Determine the (x, y) coordinate at the center of the cell enclosing the given text.  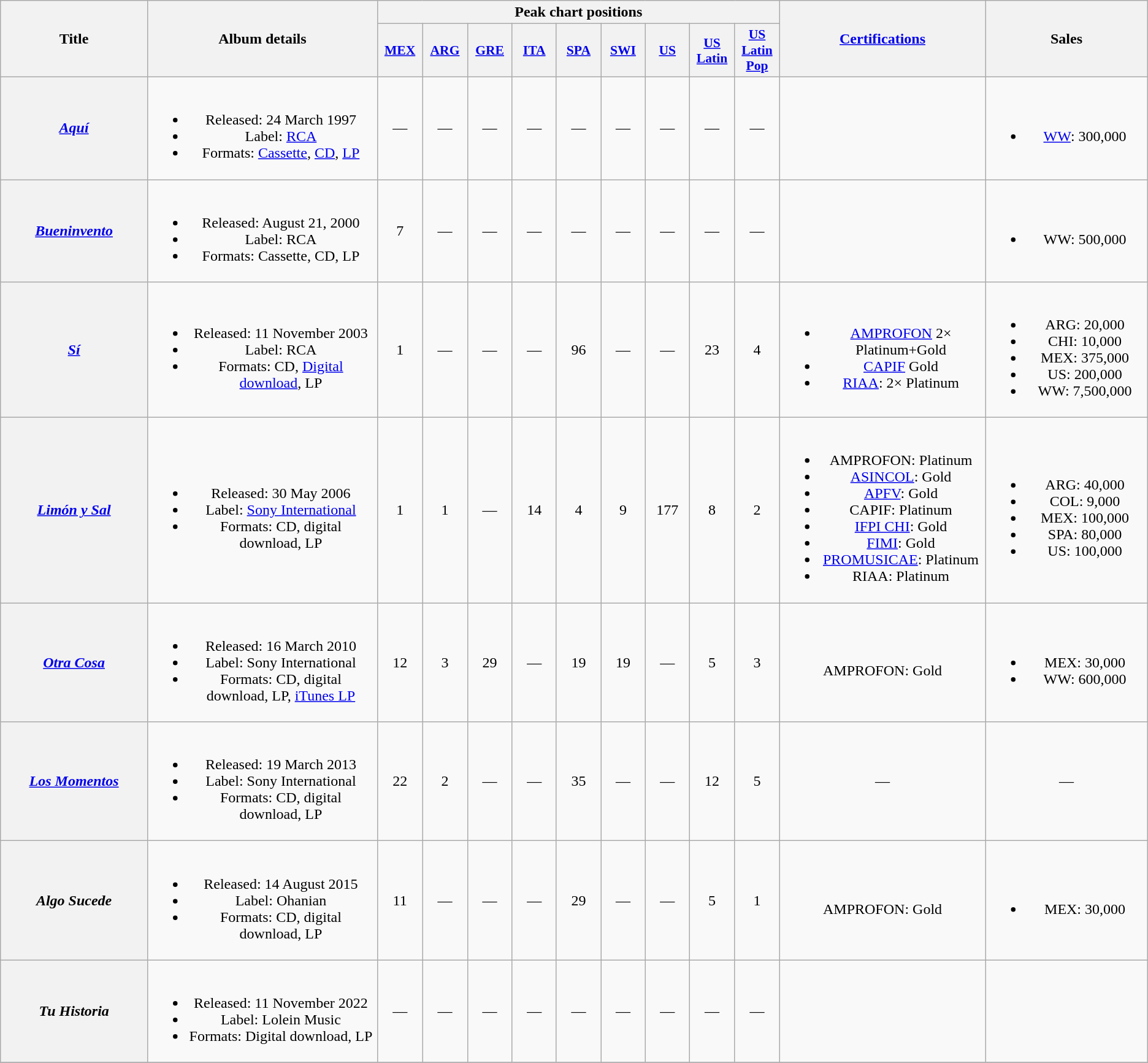
Album details (262, 39)
Aquí (74, 128)
ARG: 20,000CHI: 10,000MEX: 375,000US: 200,000WW: 7,500,000 (1066, 350)
SPA (578, 50)
35 (578, 781)
Tu Historia (74, 1011)
Certifications (882, 39)
AMPROFON: PlatinumASINCOL: GoldAPFV: GoldCAPIF: PlatinumIFPI CHI: GoldFIMI: GoldPROMUSICAE: PlatinumRIAA: Platinum (882, 510)
Algo Sucede (74, 900)
Released: 30 May 2006Label: Sony InternationalFormats: CD, digital download, LP (262, 510)
US Latin (711, 50)
ARG: 40,000COL: 9,000 MEX: 100,000SPA: 80,000US: 100,000 (1066, 510)
Released: 11 November 2022Label: Lolein MusicFormats: Digital download, LP (262, 1011)
MEX: 30,000WW: 600,000 (1066, 662)
Title (74, 39)
22 (400, 781)
US Latin Pop (757, 50)
Released: 19 March 2013Label: Sony InternationalFormats: CD, digital download, LP (262, 781)
US (667, 50)
Bueninvento (74, 231)
ARG (445, 50)
Los Momentos (74, 781)
Sales (1066, 39)
Sí (74, 350)
8 (711, 510)
96 (578, 350)
Released: 24 March 1997Label: RCAFormats: Cassette, CD, LP (262, 128)
MEX: 30,000 (1066, 900)
14 (534, 510)
MEX (400, 50)
AMPROFON 2× Platinum+GoldCAPIF GoldRIAA: 2× Platinum (882, 350)
SWI (623, 50)
WW: 300,000 (1066, 128)
WW: 500,000 (1066, 231)
Released: 11 November 2003Label: RCAFormats: CD, Digital download, LP (262, 350)
Released: 16 March 2010Label: Sony InternationalFormats: CD, digital download, LP, iTunes LP (262, 662)
Released: 14 August 2015Label: OhanianFormats: CD, digital download, LP (262, 900)
Peak chart positions (578, 12)
23 (711, 350)
9 (623, 510)
Limón y Sal (74, 510)
GRE (489, 50)
177 (667, 510)
Released: August 21, 2000Label: RCAFormats: Cassette, CD, LP (262, 231)
11 (400, 900)
7 (400, 231)
Otra Cosa (74, 662)
ITA (534, 50)
